Identify which cell holds the provided text, then report its [x, y] central coordinate. 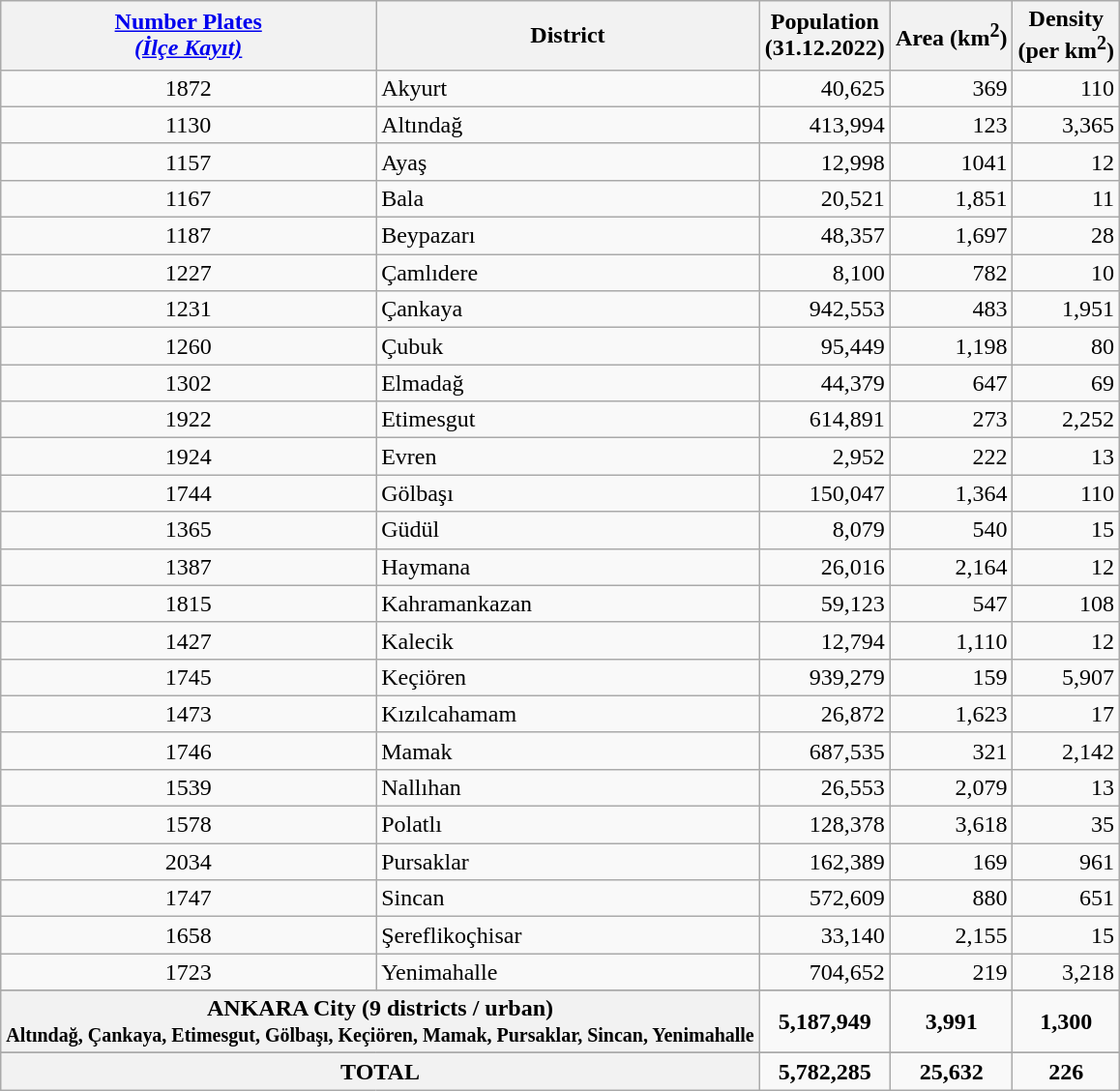
Yenimahalle [569, 972]
1,851 [952, 198]
687,535 [824, 751]
59,123 [824, 604]
2,079 [952, 787]
26,872 [824, 714]
1473 [189, 714]
108 [1066, 604]
2,952 [824, 457]
12,998 [824, 162]
95,449 [824, 346]
321 [952, 751]
Çubuk [569, 346]
Haymana [569, 567]
704,652 [824, 972]
942,553 [824, 310]
Şereflikoçhisar [569, 935]
40,625 [824, 88]
1723 [189, 972]
Güdül [569, 530]
162,389 [824, 862]
1658 [189, 935]
369 [952, 88]
614,891 [824, 420]
651 [1066, 899]
11 [1066, 198]
3,618 [952, 825]
3,991 [952, 1021]
1872 [189, 88]
413,994 [824, 125]
Evren [569, 457]
128,378 [824, 825]
1747 [189, 899]
1187 [189, 236]
5,907 [1066, 677]
28 [1066, 236]
1260 [189, 346]
17 [1066, 714]
3,365 [1066, 125]
1,623 [952, 714]
Number Plates(İlçe Kayıt) [189, 36]
159 [952, 677]
8,100 [824, 273]
1746 [189, 751]
647 [952, 383]
35 [1066, 825]
1,110 [952, 640]
219 [952, 972]
782 [952, 273]
80 [1066, 346]
1922 [189, 420]
Kalecik [569, 640]
2034 [189, 862]
1167 [189, 198]
1,300 [1066, 1021]
Etimesgut [569, 420]
1,198 [952, 346]
Akyurt [569, 88]
3,218 [1066, 972]
5,187,949 [824, 1021]
1,951 [1066, 310]
Kahramankazan [569, 604]
ANKARA City (9 districts / urban)Altındağ, Çankaya, Etimesgut, Gölbaşı, Keçiören, Mamak, Pursaklar, Sincan, Yenimahalle [381, 1021]
1227 [189, 273]
123 [952, 125]
1539 [189, 787]
Sincan [569, 899]
26,016 [824, 567]
1,364 [952, 493]
8,079 [824, 530]
Beypazarı [569, 236]
222 [952, 457]
Elmadağ [569, 383]
939,279 [824, 677]
1130 [189, 125]
1924 [189, 457]
1427 [189, 640]
1231 [189, 310]
169 [952, 862]
1,697 [952, 236]
1815 [189, 604]
540 [952, 530]
44,379 [824, 383]
25,632 [952, 1072]
1578 [189, 825]
1365 [189, 530]
12,794 [824, 640]
69 [1066, 383]
961 [1066, 862]
2,142 [1066, 751]
Gölbaşı [569, 493]
483 [952, 310]
TOTAL [381, 1072]
2,164 [952, 567]
1744 [189, 493]
547 [952, 604]
880 [952, 899]
48,357 [824, 236]
Keçiören [569, 677]
273 [952, 420]
2,155 [952, 935]
10 [1066, 273]
1302 [189, 383]
Pursaklar [569, 862]
572,609 [824, 899]
1387 [189, 567]
5,782,285 [824, 1072]
District [569, 36]
1041 [952, 162]
2,252 [1066, 420]
Kızılcahamam [569, 714]
150,047 [824, 493]
Çamlıdere [569, 273]
Area (km2) [952, 36]
Density(per km2) [1066, 36]
Nallıhan [569, 787]
1157 [189, 162]
33,140 [824, 935]
Polatlı [569, 825]
20,521 [824, 198]
Bala [569, 198]
Population(31.12.2022) [824, 36]
Mamak [569, 751]
226 [1066, 1072]
Altındağ [569, 125]
Ayaş [569, 162]
Çankaya [569, 310]
1745 [189, 677]
26,553 [824, 787]
